Search for the cell housing the specified text and yield its [x, y] center coordinate. 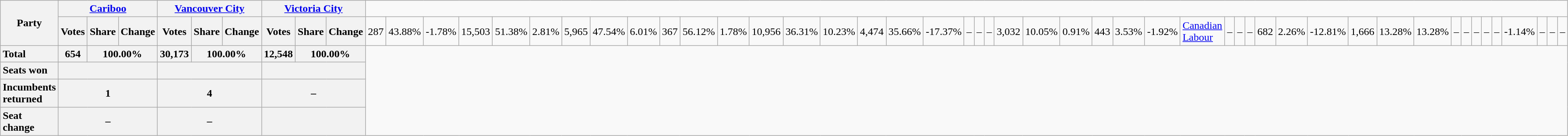
-12.81% [1328, 31]
3.53% [1129, 31]
30,173 [174, 54]
51.38% [511, 31]
56.12% [699, 31]
10.23% [839, 31]
287 [376, 31]
654 [73, 54]
1.78% [733, 31]
43.88% [405, 31]
15,503 [476, 31]
6.01% [644, 31]
5,965 [576, 31]
2.26% [1292, 31]
Vancouver City [209, 9]
-17.37% [944, 31]
4 [209, 93]
12,548 [278, 54]
Victoria City [314, 9]
Total [29, 54]
367 [670, 31]
443 [1103, 31]
1,666 [1363, 31]
1 [108, 93]
0.91% [1076, 31]
2.81% [546, 31]
-1.92% [1162, 31]
Seat change [29, 122]
4,474 [871, 31]
47.54% [609, 31]
Incumbents returned [29, 93]
Seats won [29, 70]
682 [1265, 31]
Canadian Labour [1202, 31]
Cariboo [108, 9]
10.05% [1041, 31]
36.31% [801, 31]
-1.14% [1519, 31]
10,956 [766, 31]
-1.78% [441, 31]
Party [29, 23]
35.66% [905, 31]
3,032 [1009, 31]
